Capture the cell that displays the provided text and extract its [x, y] central coordinate. 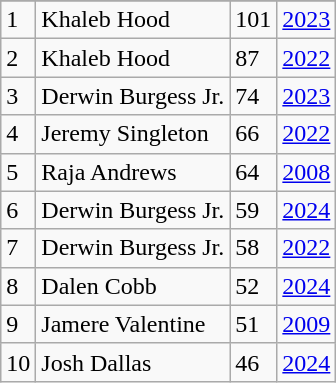
51 [254, 324]
Jeremy Singleton [133, 134]
5 [18, 172]
74 [254, 96]
87 [254, 58]
7 [18, 248]
4 [18, 134]
Raja Andrews [133, 172]
66 [254, 134]
6 [18, 210]
Josh Dallas [133, 362]
3 [18, 96]
Dalen Cobb [133, 286]
9 [18, 324]
58 [254, 248]
46 [254, 362]
2008 [306, 172]
59 [254, 210]
Jamere Valentine [133, 324]
2009 [306, 324]
10 [18, 362]
1 [18, 20]
64 [254, 172]
2 [18, 58]
52 [254, 286]
8 [18, 286]
101 [254, 20]
